Extract the (x, y) coordinate from the center of the cell holding the provided text.  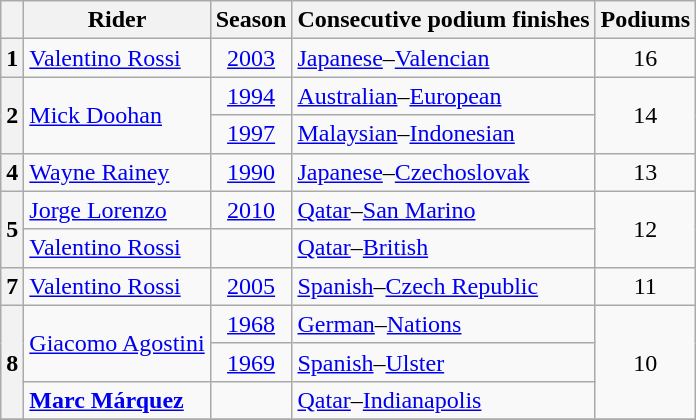
Japanese–Czechoslovak (444, 172)
5 (12, 229)
8 (12, 362)
Rider (117, 20)
Qatar–British (444, 248)
1969 (251, 362)
2003 (251, 58)
Qatar–Indianapolis (444, 400)
16 (645, 58)
Giacomo Agostini (117, 343)
14 (645, 115)
Consecutive podium finishes (444, 20)
1 (12, 58)
Jorge Lorenzo (117, 210)
German–Nations (444, 324)
2005 (251, 286)
1968 (251, 324)
2 (12, 115)
Spanish–Czech Republic (444, 286)
Japanese–Valencian (444, 58)
Season (251, 20)
Malaysian–Indonesian (444, 134)
Qatar–San Marino (444, 210)
1990 (251, 172)
Wayne Rainey (117, 172)
Podiums (645, 20)
1997 (251, 134)
11 (645, 286)
1994 (251, 96)
7 (12, 286)
Marc Márquez (117, 400)
Mick Doohan (117, 115)
Spanish–Ulster (444, 362)
12 (645, 229)
4 (12, 172)
2010 (251, 210)
13 (645, 172)
10 (645, 362)
Australian–European (444, 96)
